Determine the (x, y) coordinate at the center of the cell enclosing the given text.  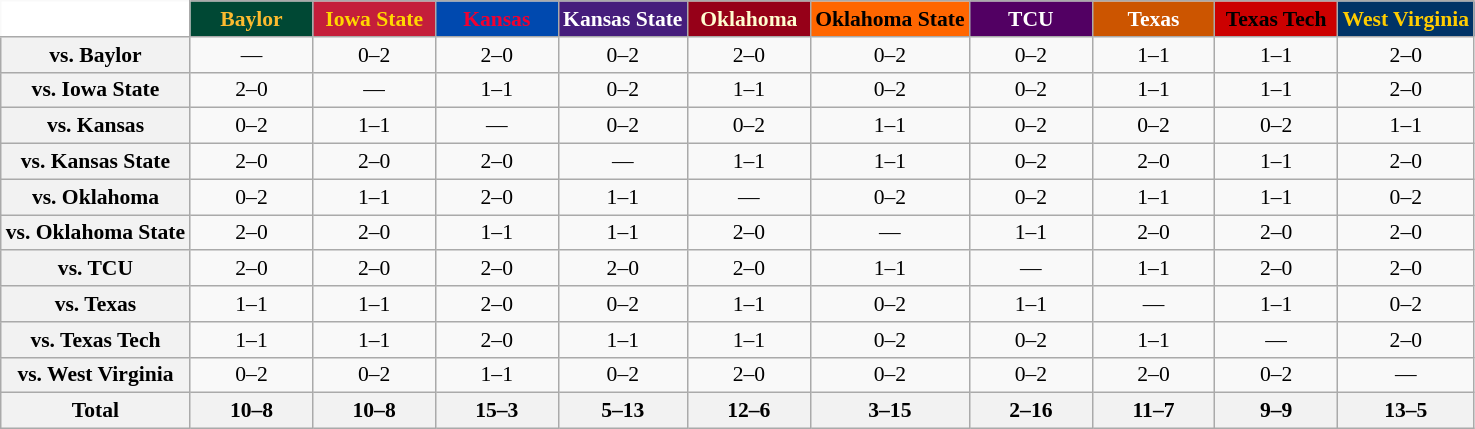
vs. Kansas State (96, 162)
vs. Kansas (96, 126)
3–15 (890, 411)
Kansas State (622, 19)
TCU (1032, 19)
Texas Tech (1276, 19)
13–5 (1406, 411)
9–9 (1276, 411)
Texas (1154, 19)
vs. Oklahoma State (96, 233)
Iowa State (374, 19)
5–13 (622, 411)
vs. Iowa State (96, 90)
vs. Texas Tech (96, 340)
Kansas (496, 19)
vs. Oklahoma (96, 197)
Baylor (252, 19)
West Virginia (1406, 19)
11–7 (1154, 411)
vs. Texas (96, 304)
15–3 (496, 411)
Oklahoma State (890, 19)
2–16 (1032, 411)
vs. TCU (96, 269)
vs. West Virginia (96, 375)
12–6 (750, 411)
Oklahoma (750, 19)
vs. Baylor (96, 55)
Total (96, 411)
